Provide the (x, y) coordinate of the cell's center where the given text is located.  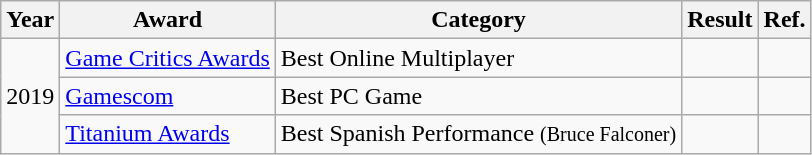
Best Online Multiplayer (478, 58)
Titanium Awards (168, 134)
Best Spanish Performance (Bruce Falconer) (478, 134)
Award (168, 20)
Result (720, 20)
Gamescom (168, 96)
2019 (30, 96)
Ref. (784, 20)
Year (30, 20)
Game Critics Awards (168, 58)
Category (478, 20)
Best PC Game (478, 96)
